Locate the cell with the specified text and output its [X, Y] center coordinate. 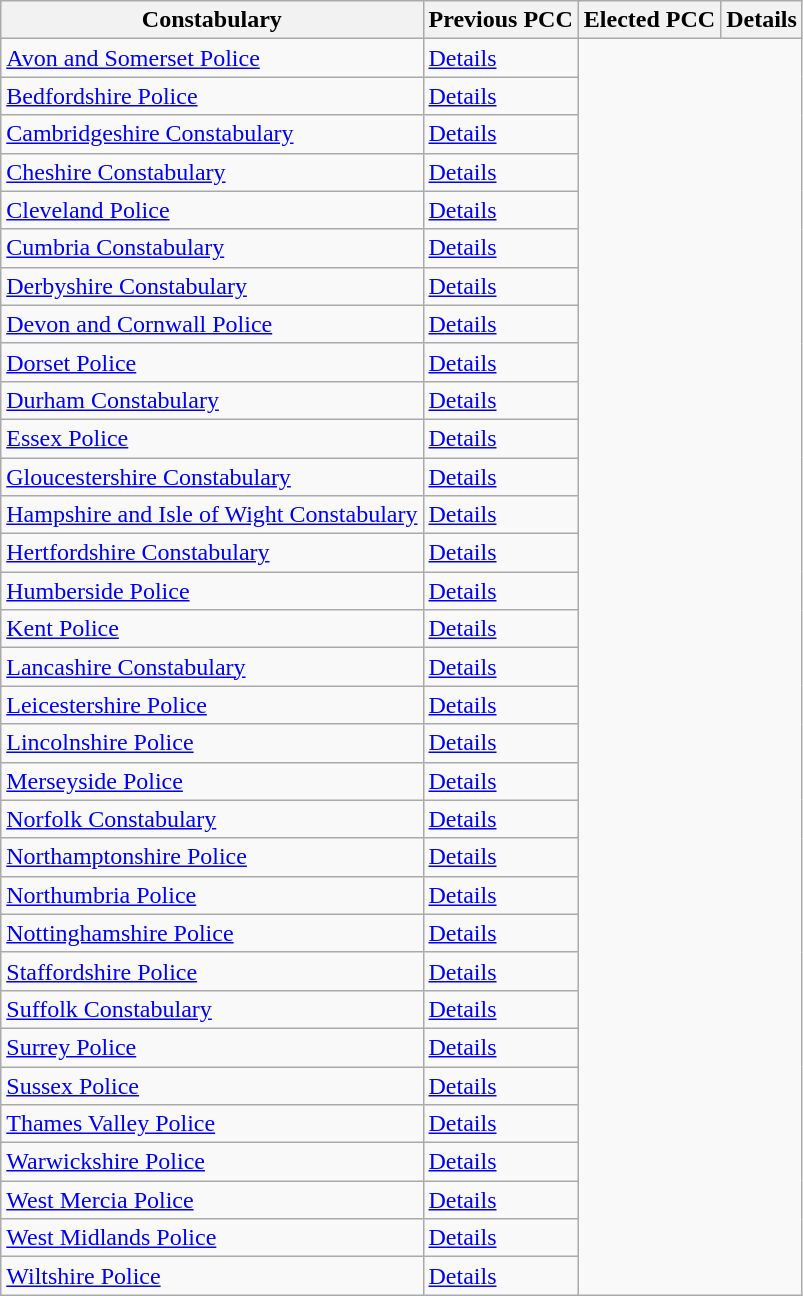
Lincolnshire Police [212, 743]
Bedfordshire Police [212, 96]
Avon and Somerset Police [212, 58]
Lancashire Constabulary [212, 667]
Essex Police [212, 438]
Sussex Police [212, 1085]
Durham Constabulary [212, 400]
Surrey Police [212, 1047]
Derbyshire Constabulary [212, 286]
Warwickshire Police [212, 1162]
Staffordshire Police [212, 971]
Cheshire Constabulary [212, 172]
Kent Police [212, 629]
Northumbria Police [212, 895]
Cleveland Police [212, 210]
Cambridgeshire Constabulary [212, 134]
Merseyside Police [212, 781]
Dorset Police [212, 362]
Leicestershire Police [212, 705]
Wiltshire Police [212, 1276]
Hertfordshire Constabulary [212, 553]
Hampshire and Isle of Wight Constabulary [212, 515]
Gloucestershire Constabulary [212, 477]
Humberside Police [212, 591]
Constabulary [212, 20]
Devon and Cornwall Police [212, 324]
Thames Valley Police [212, 1124]
West Midlands Police [212, 1238]
Suffolk Constabulary [212, 1009]
Previous PCC [500, 20]
Norfolk Constabulary [212, 819]
Cumbria Constabulary [212, 248]
Elected PCC [649, 20]
Nottinghamshire Police [212, 933]
Northamptonshire Police [212, 857]
West Mercia Police [212, 1200]
